Output the [X, Y] coordinate of the center of the cell containing the given text.  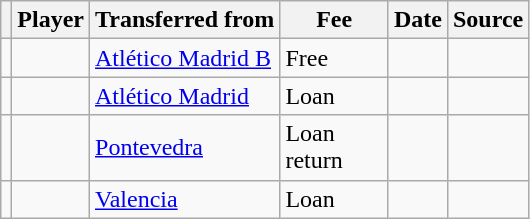
Transferred from [185, 20]
Date [418, 20]
Atlético Madrid B [185, 58]
Player [51, 20]
Fee [334, 20]
Pontevedra [185, 148]
Free [334, 58]
Atlético Madrid [185, 96]
Valencia [185, 199]
Loan return [334, 148]
Source [488, 20]
